Return [X, Y] of the center of cell containing provided text 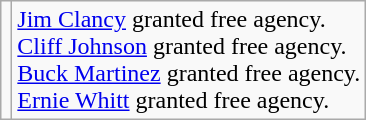
Jim Clancy granted free agency. Cliff Johnson granted free agency. Buck Martinez granted free agency. Ernie Whitt granted free agency. [189, 60]
